Locate the cell with the specified text and output its [X, Y] center coordinate. 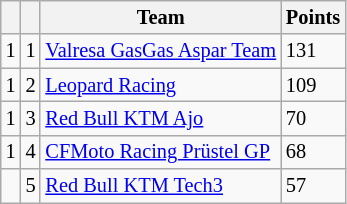
Points [313, 17]
4 [31, 152]
3 [31, 118]
CFMoto Racing Prüstel GP [160, 152]
Leopard Racing [160, 85]
57 [313, 186]
Red Bull KTM Tech3 [160, 186]
5 [31, 186]
70 [313, 118]
131 [313, 51]
2 [31, 85]
Team [160, 17]
Red Bull KTM Ajo [160, 118]
109 [313, 85]
68 [313, 152]
Valresa GasGas Aspar Team [160, 51]
